Locate the cell with the specified text and output its (x, y) center coordinate. 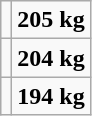
194 kg (51, 96)
204 kg (51, 58)
205 kg (51, 20)
